Find where the given text appears and provide that cell's center as [X, Y] coordinate. 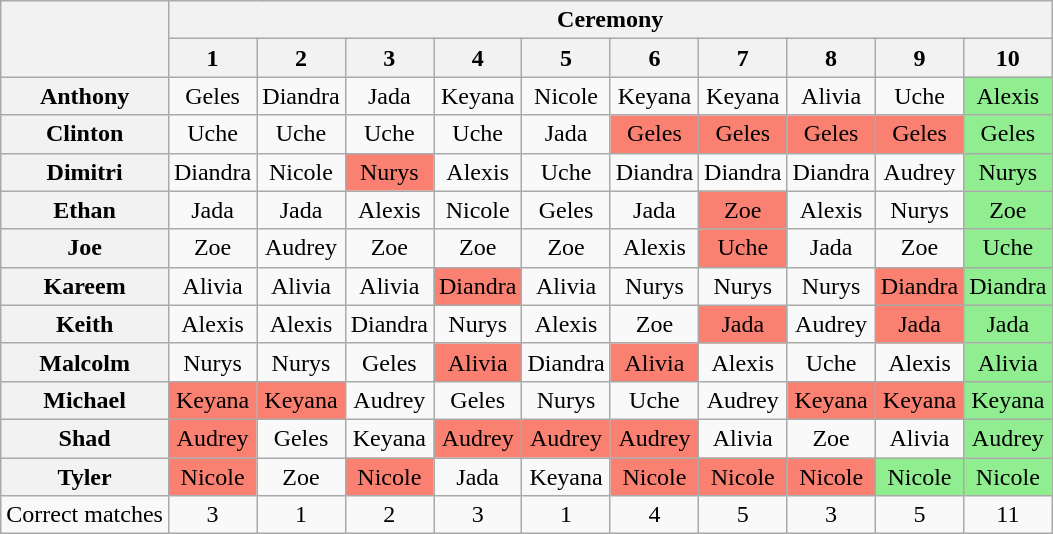
Shad [85, 438]
6 [654, 58]
Keith [85, 324]
Clinton [85, 134]
8 [831, 58]
9 [919, 58]
7 [743, 58]
Tyler [85, 477]
Ethan [85, 210]
Dimitri [85, 172]
Kareem [85, 286]
Joe [85, 248]
Michael [85, 400]
Correct matches [85, 515]
Anthony [85, 96]
Malcolm [85, 362]
Ceremony [610, 20]
10 [1008, 58]
11 [1008, 515]
